Detect which cell encompasses the target text, then output its [x, y] center coordinate. 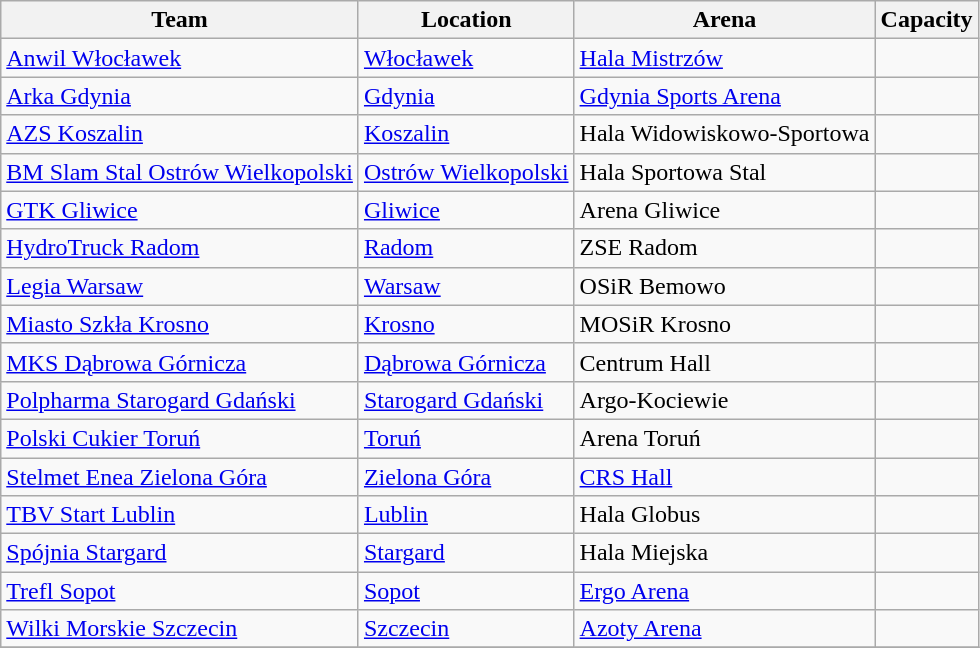
Capacity [926, 20]
Legia Warsaw [180, 286]
Argo-Kociewie [724, 400]
Gdynia Sports Arena [724, 96]
Starogard Gdański [466, 400]
Toruń [466, 438]
Warsaw [466, 286]
Ostrów Wielkopolski [466, 172]
AZS Koszalin [180, 134]
Włocławek [466, 58]
Hala Miejska [724, 553]
MOSiR Krosno [724, 324]
Zielona Góra [466, 477]
MKS Dąbrowa Górnicza [180, 362]
Radom [466, 248]
Anwil Włocławek [180, 58]
Hala Mistrzów [724, 58]
Stelmet Enea Zielona Góra [180, 477]
Location [466, 20]
Arena Gliwice [724, 210]
Sopot [466, 591]
ZSE Radom [724, 248]
Hala Sportowa Stal [724, 172]
Spójnia Stargard [180, 553]
Azoty Arena [724, 629]
OSiR Bemowo [724, 286]
TBV Start Lublin [180, 515]
Polski Cukier Toruń [180, 438]
Centrum Hall [724, 362]
Krosno [466, 324]
HydroTruck Radom [180, 248]
Polpharma Starogard Gdański [180, 400]
BM Slam Stal Ostrów Wielkopolski [180, 172]
Szczecin [466, 629]
Stargard [466, 553]
Dąbrowa Górnicza [466, 362]
GTK Gliwice [180, 210]
CRS Hall [724, 477]
Wilki Morskie Szczecin [180, 629]
Team [180, 20]
Trefl Sopot [180, 591]
Lublin [466, 515]
Koszalin [466, 134]
Arena [724, 20]
Hala Widowiskowo-Sportowa [724, 134]
Ergo Arena [724, 591]
Arena Toruń [724, 438]
Hala Globus [724, 515]
Miasto Szkła Krosno [180, 324]
Gdynia [466, 96]
Arka Gdynia [180, 96]
Gliwice [466, 210]
